Capture the cell that displays the provided text and extract its (x, y) central coordinate. 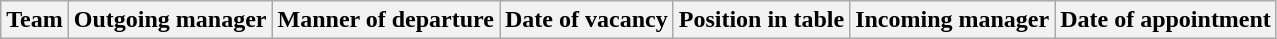
Manner of departure (386, 20)
Date of appointment (1166, 20)
Date of vacancy (587, 20)
Outgoing manager (170, 20)
Incoming manager (952, 20)
Team (35, 20)
Position in table (761, 20)
